Extract the (x, y) coordinate from the center of the cell holding the provided text.  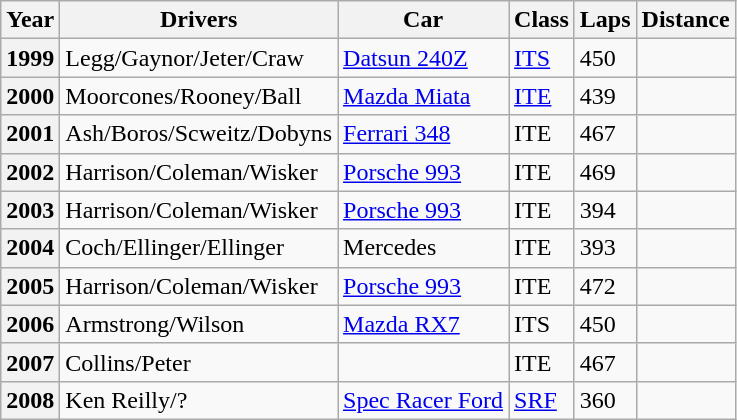
Laps (605, 20)
Ash/Boros/Scweitz/Dobyns (199, 134)
Mercedes (424, 248)
Drivers (199, 20)
Year (30, 20)
Ken Reilly/? (199, 400)
SRF (542, 400)
2008 (30, 400)
Collins/Peter (199, 362)
Legg/Gaynor/Jeter/Craw (199, 58)
2000 (30, 96)
469 (605, 172)
1999 (30, 58)
2006 (30, 324)
393 (605, 248)
439 (605, 96)
2004 (30, 248)
2003 (30, 210)
394 (605, 210)
Moorcones/Rooney/Ball (199, 96)
Armstrong/Wilson (199, 324)
2001 (30, 134)
Class (542, 20)
Spec Racer Ford (424, 400)
Mazda Miata (424, 96)
2002 (30, 172)
Mazda RX7 (424, 324)
Coch/Ellinger/Ellinger (199, 248)
2007 (30, 362)
Car (424, 20)
2005 (30, 286)
Distance (686, 20)
Ferrari 348 (424, 134)
360 (605, 400)
Datsun 240Z (424, 58)
472 (605, 286)
